Return the (x, y) coordinate for the center point of the cell that contains the specified text.  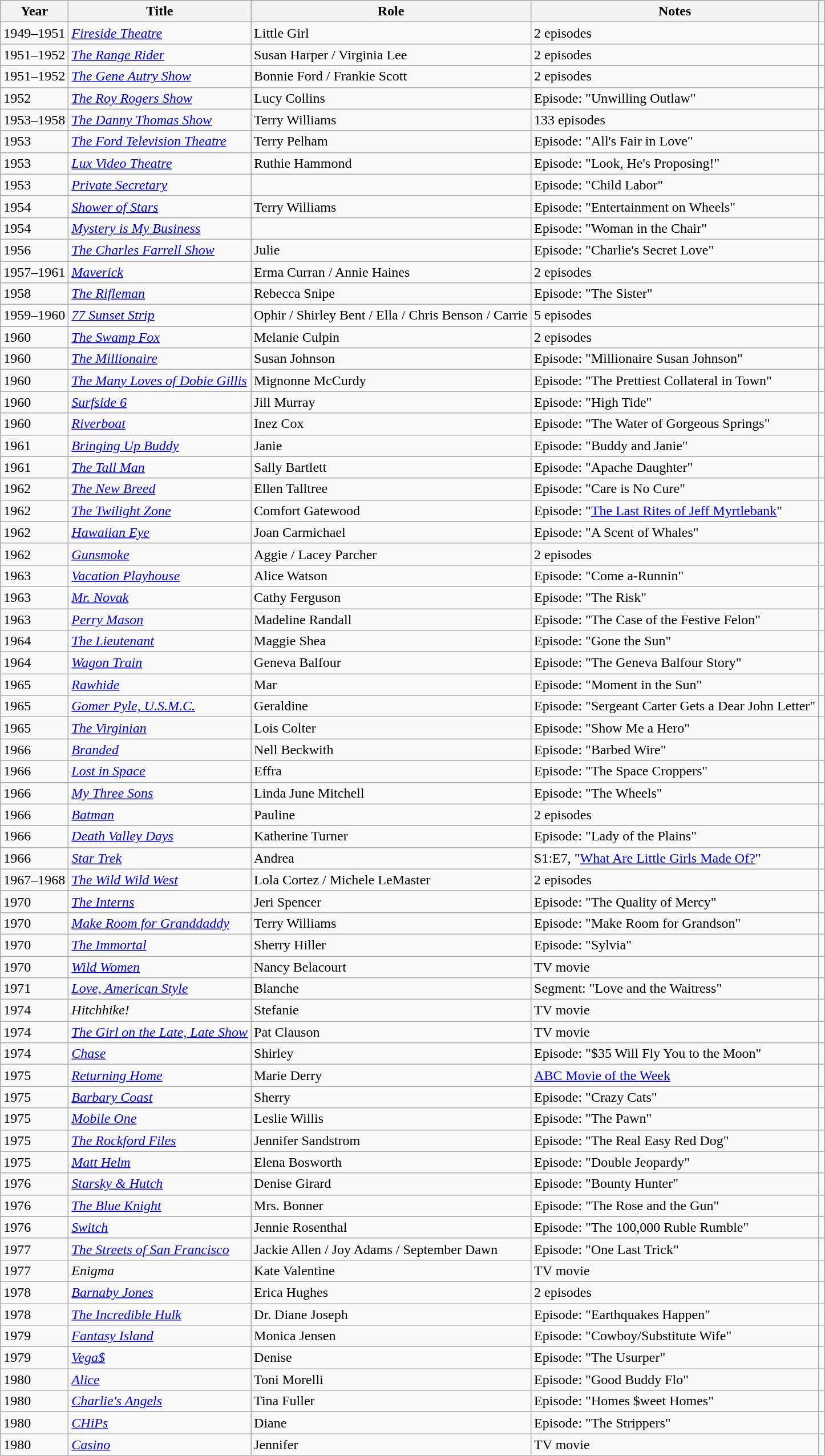
Episode: "Moment in the Sun" (675, 685)
Marie Derry (391, 1075)
Episode: "Buddy and Janie" (675, 446)
Episode: "Look, He's Proposing!" (675, 163)
Denise Girard (391, 1184)
1956 (34, 250)
Wagon Train (160, 663)
5 episodes (675, 316)
Episode: "The Sister" (675, 294)
The Many Loves of Dobie Gillis (160, 381)
Fireside Theatre (160, 33)
Episode: "The Water of Gorgeous Springs" (675, 424)
Episode: "The Quality of Mercy" (675, 901)
Episode: "Cowboy/Substitute Wife" (675, 1336)
Lux Video Theatre (160, 163)
Episode: "Woman in the Chair" (675, 228)
Gomer Pyle, U.S.M.C. (160, 706)
Segment: "Love and the Waitress" (675, 989)
133 episodes (675, 120)
The Swamp Fox (160, 337)
Episode: "A Scent of Whales" (675, 532)
Hitchhike! (160, 1010)
Episode: "Barbed Wire" (675, 750)
Alice (160, 1380)
Effra (391, 771)
Maggie Shea (391, 641)
The Rifleman (160, 294)
Sherry Hiller (391, 945)
The Charles Farrell Show (160, 250)
The Blue Knight (160, 1206)
Shirley (391, 1054)
Monica Jensen (391, 1336)
Episode: "The Strippers" (675, 1423)
Bonnie Ford / Frankie Scott (391, 76)
Make Room for Granddaddy (160, 923)
Riverboat (160, 424)
Episode: "Sylvia" (675, 945)
Barnaby Jones (160, 1292)
Private Secretary (160, 185)
Tina Fuller (391, 1401)
Mrs. Bonner (391, 1206)
The Wild Wild West (160, 880)
Episode: "The Space Croppers" (675, 771)
Episode: "Make Room for Grandson" (675, 923)
The Danny Thomas Show (160, 120)
Geneva Balfour (391, 663)
Janie (391, 446)
Enigma (160, 1271)
Toni Morelli (391, 1380)
Episode: "Lady of the Plains" (675, 836)
Matt Helm (160, 1162)
Gunsmoke (160, 554)
Dr. Diane Joseph (391, 1314)
Hawaiian Eye (160, 532)
Jeri Spencer (391, 901)
Mystery is My Business (160, 228)
Chase (160, 1054)
Maverick (160, 272)
Pauline (391, 815)
Ophir / Shirley Bent / Ella / Chris Benson / Carrie (391, 316)
Episode: "Show Me a Hero" (675, 728)
Episode: "The Case of the Festive Felon" (675, 619)
Cathy Ferguson (391, 597)
Casino (160, 1445)
Episode: "The Pawn" (675, 1119)
Jackie Allen / Joy Adams / September Dawn (391, 1249)
Rebecca Snipe (391, 294)
The Virginian (160, 728)
Vega$ (160, 1358)
Vacation Playhouse (160, 576)
Episode: "Unwilling Outlaw" (675, 98)
Perry Mason (160, 619)
Episode: "The Risk" (675, 597)
The Immortal (160, 945)
Episode: "Gone the Sun" (675, 641)
Jennifer (391, 1445)
The Range Rider (160, 55)
Alice Watson (391, 576)
Nancy Belacourt (391, 967)
The Millionaire (160, 359)
Charlie's Angels (160, 1401)
Notes (675, 11)
Episode: "Homes $weet Homes" (675, 1401)
Jill Murray (391, 402)
1971 (34, 989)
Elena Bosworth (391, 1162)
Joan Carmichael (391, 532)
Aggie / Lacey Parcher (391, 554)
S1:E7, "What Are Little Girls Made Of?" (675, 858)
Episode: "Double Jeopardy" (675, 1162)
Jennie Rosenthal (391, 1227)
Lola Cortez / Michele LeMaster (391, 880)
Nell Beckwith (391, 750)
The Interns (160, 901)
Susan Johnson (391, 359)
The Gene Autry Show (160, 76)
1957–1961 (34, 272)
Lois Colter (391, 728)
Episode: "All's Fair in Love" (675, 141)
Bringing Up Buddy (160, 446)
Comfort Gatewood (391, 511)
Episode: "The Wheels" (675, 793)
Mr. Novak (160, 597)
Denise (391, 1358)
Fantasy Island (160, 1336)
Episode: "Care is No Cure" (675, 489)
Lost in Space (160, 771)
Branded (160, 750)
77 Sunset Strip (160, 316)
1949–1951 (34, 33)
Katherine Turner (391, 836)
Andrea (391, 858)
Episode: "Charlie's Secret Love" (675, 250)
Love, American Style (160, 989)
Linda June Mitchell (391, 793)
Stefanie (391, 1010)
1953–1958 (34, 120)
ABC Movie of the Week (675, 1075)
The Girl on the Late, Late Show (160, 1032)
The New Breed (160, 489)
Surfside 6 (160, 402)
1952 (34, 98)
Pat Clauson (391, 1032)
Episode: "The Usurper" (675, 1358)
The Incredible Hulk (160, 1314)
Barbary Coast (160, 1097)
Returning Home (160, 1075)
Episode: "Crazy Cats" (675, 1097)
Episode: "Entertainment on Wheels" (675, 207)
Shower of Stars (160, 207)
The Streets of San Francisco (160, 1249)
Kate Valentine (391, 1271)
Terry Pelham (391, 141)
Susan Harper / Virginia Lee (391, 55)
Death Valley Days (160, 836)
Episode: "The Geneva Balfour Story" (675, 663)
Episode: "Good Buddy Flo" (675, 1380)
Geraldine (391, 706)
Episode: "Come a-Runnin" (675, 576)
1958 (34, 294)
The Ford Television Theatre (160, 141)
Ruthie Hammond (391, 163)
The Twilight Zone (160, 511)
Episode: "Earthquakes Happen" (675, 1314)
Episode: "Sergeant Carter Gets a Dear John Letter" (675, 706)
Title (160, 11)
Ellen Talltree (391, 489)
Rawhide (160, 685)
Inez Cox (391, 424)
1967–1968 (34, 880)
Episode: "High Tide" (675, 402)
Erma Curran / Annie Haines (391, 272)
The Roy Rogers Show (160, 98)
Erica Hughes (391, 1292)
Episode: "$35 Will Fly You to the Moon" (675, 1054)
CHiPs (160, 1423)
Episode: "Millionaire Susan Johnson" (675, 359)
Wild Women (160, 967)
Mobile One (160, 1119)
Blanche (391, 989)
Diane (391, 1423)
Jennifer Sandstrom (391, 1140)
Star Trek (160, 858)
Starsky & Hutch (160, 1184)
Episode: "The 100,000 Ruble Rumble" (675, 1227)
The Rockford Files (160, 1140)
Year (34, 11)
Lucy Collins (391, 98)
Mignonne McCurdy (391, 381)
1959–1960 (34, 316)
Episode: "The Real Easy Red Dog" (675, 1140)
Episode: "One Last Trick" (675, 1249)
Episode: "The Last Rites of Jeff Myrtlebank" (675, 511)
Sally Bartlett (391, 467)
The Tall Man (160, 467)
The Lieutenant (160, 641)
Role (391, 11)
Madeline Randall (391, 619)
Mar (391, 685)
Melanie Culpin (391, 337)
Little Girl (391, 33)
Episode: "The Rose and the Gun" (675, 1206)
Episode: "Child Labor" (675, 185)
Switch (160, 1227)
Episode: "Apache Daughter" (675, 467)
Episode: "Bounty Hunter" (675, 1184)
Leslie Willis (391, 1119)
Julie (391, 250)
Sherry (391, 1097)
Episode: "The Prettiest Collateral in Town" (675, 381)
My Three Sons (160, 793)
Batman (160, 815)
